For the text-containing cell, return its midpoint in [x, y] coordinate format. 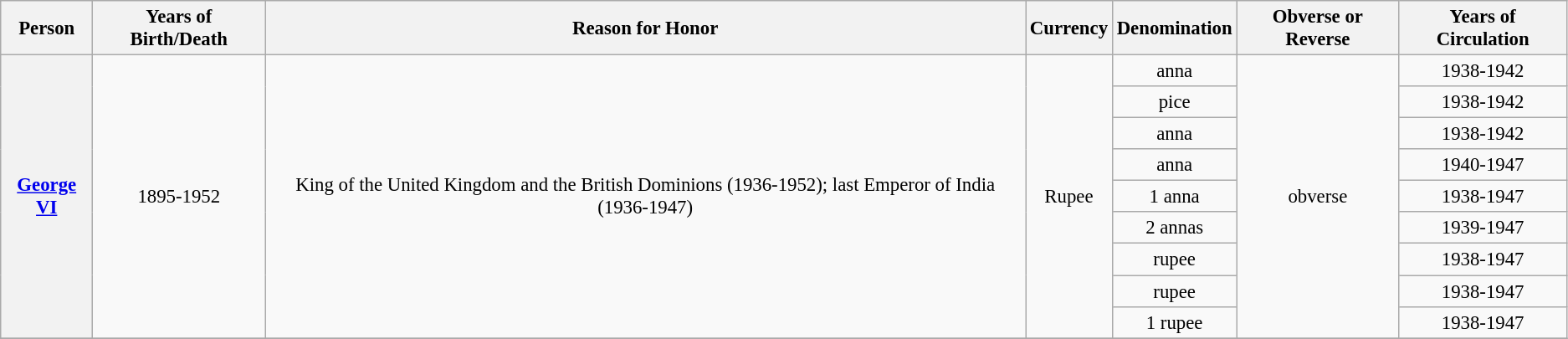
George VI [47, 197]
Reason for Honor [646, 28]
1940-1947 [1483, 165]
1 rupee [1175, 322]
Years of Circulation [1483, 28]
1895-1952 [179, 197]
2 annas [1175, 229]
King of the United Kingdom and the British Dominions (1936-1952); last Emperor of India (1936-1947) [646, 197]
1939-1947 [1483, 229]
Years of Birth/Death [179, 28]
1 anna [1175, 197]
pice [1175, 102]
Obverse or Reverse [1318, 28]
Rupee [1069, 197]
Currency [1069, 28]
Person [47, 28]
Denomination [1175, 28]
obverse [1318, 197]
